For the text-containing cell, return its midpoint in [x, y] coordinate format. 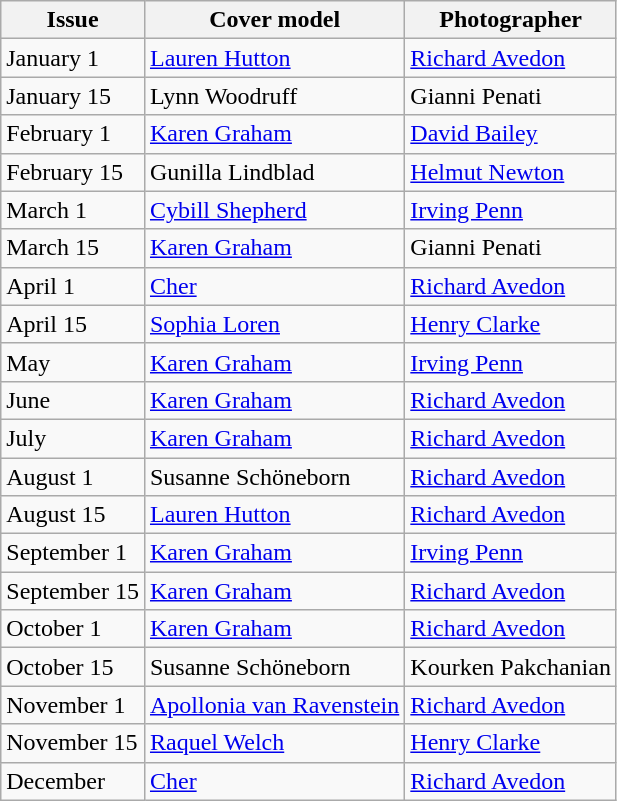
Apollonia van Ravenstein [274, 705]
May [73, 362]
September 1 [73, 553]
March 1 [73, 210]
Cybill Shepherd [274, 210]
Sophia Loren [274, 324]
October 15 [73, 667]
Issue [73, 20]
September 15 [73, 591]
March 15 [73, 248]
August 15 [73, 515]
February 1 [73, 134]
November 1 [73, 705]
January 15 [73, 96]
October 1 [73, 629]
Helmut Newton [511, 172]
August 1 [73, 477]
Photographer [511, 20]
February 15 [73, 172]
David Bailey [511, 134]
Cover model [274, 20]
Kourken Pakchanian [511, 667]
November 15 [73, 743]
June [73, 400]
Raquel Welch [274, 743]
Gunilla Lindblad [274, 172]
April 15 [73, 324]
January 1 [73, 58]
December [73, 781]
Lynn Woodruff [274, 96]
July [73, 438]
April 1 [73, 286]
